Provide the [x, y] coordinate of the cell's center where the given text is located.  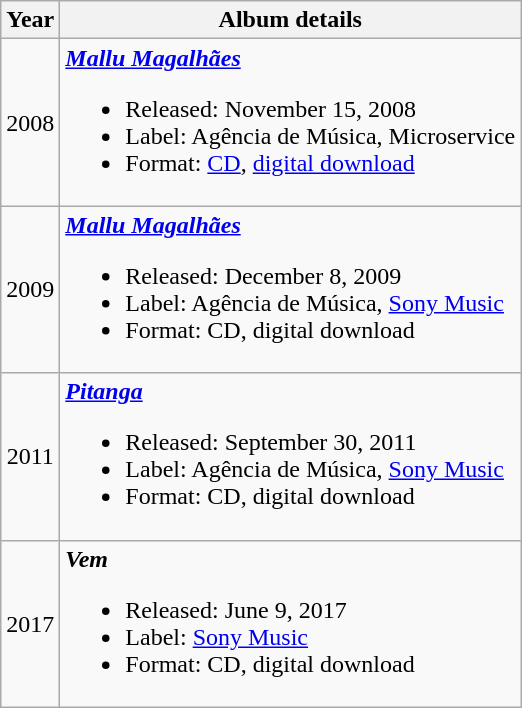
2009 [30, 290]
VemReleased: June 9, 2017Label: Sony MusicFormat: CD, digital download [290, 624]
2011 [30, 456]
Mallu MagalhãesReleased: December 8, 2009Label: Agência de Música, Sony MusicFormat: CD, digital download [290, 290]
Year [30, 20]
2017 [30, 624]
Mallu MagalhãesReleased: November 15, 2008Label: Agência de Música, MicroserviceFormat: CD, digital download [290, 122]
2008 [30, 122]
PitangaReleased: September 30, 2011Label: Agência de Música, Sony MusicFormat: CD, digital download [290, 456]
Album details [290, 20]
